Output the [X, Y] coordinate of the center of the cell containing the given text.  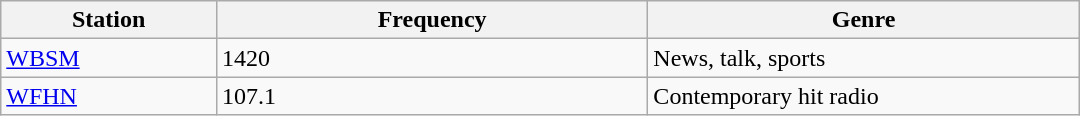
Genre [864, 20]
News, talk, sports [864, 58]
Frequency [432, 20]
WFHN [109, 96]
1420 [432, 58]
Station [109, 20]
107.1 [432, 96]
WBSM [109, 58]
Contemporary hit radio [864, 96]
